Extract the [X, Y] coordinate from the center of the cell holding the provided text.  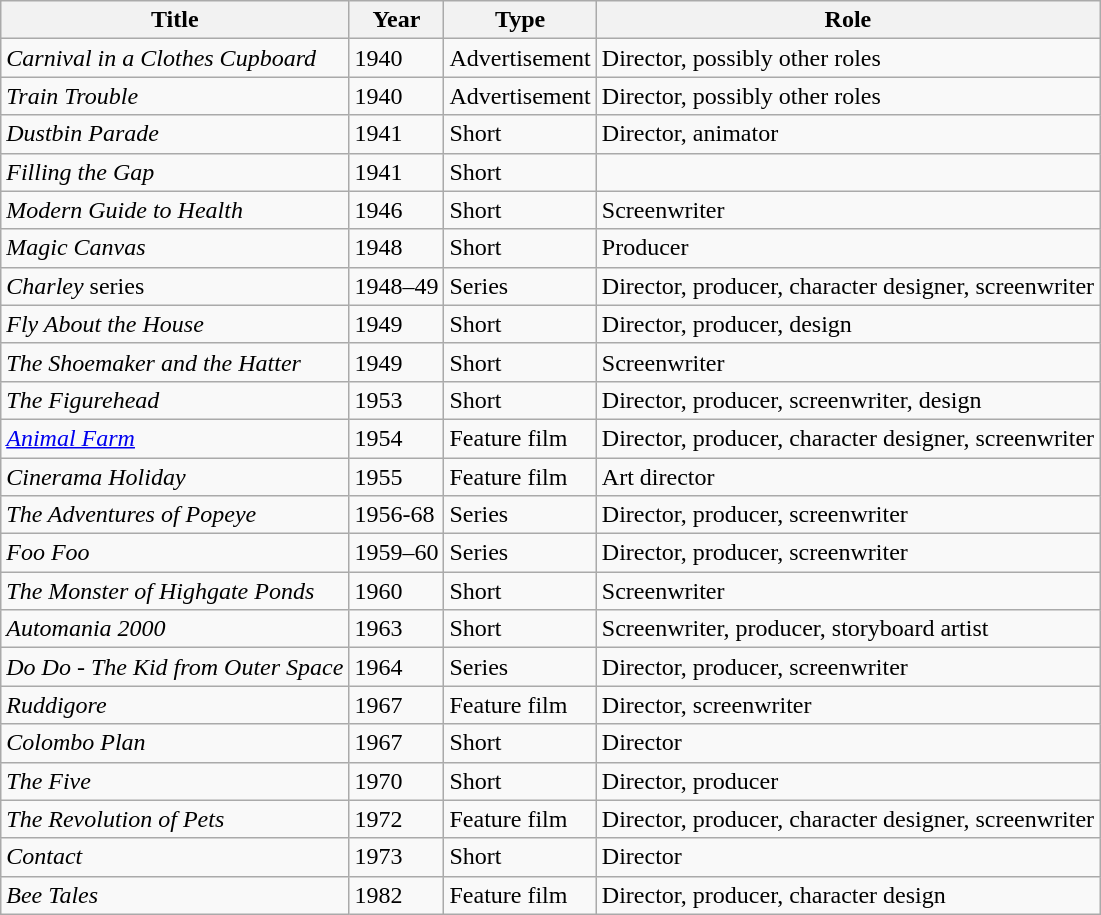
Producer [848, 248]
1964 [396, 667]
The Adventures of Popeye [175, 515]
Animal Farm [175, 438]
Director, animator [848, 134]
1960 [396, 591]
1963 [396, 629]
Dustbin Parade [175, 134]
Role [848, 20]
1972 [396, 819]
The Shoemaker and the Hatter [175, 362]
1970 [396, 781]
Magic Canvas [175, 248]
Carnival in a Clothes Cupboard [175, 58]
1948 [396, 248]
1954 [396, 438]
Charley series [175, 286]
Title [175, 20]
1948–49 [396, 286]
Director, producer, character design [848, 895]
Director, producer, screenwriter, design [848, 400]
Art director [848, 477]
Director, producer, design [848, 324]
The Five [175, 781]
Automania 2000 [175, 629]
1982 [396, 895]
Director, screenwriter [848, 705]
The Figurehead [175, 400]
1955 [396, 477]
1946 [396, 210]
Contact [175, 857]
Bee Tales [175, 895]
Ruddigore [175, 705]
Filling the Gap [175, 172]
Fly About the House [175, 324]
Foo Foo [175, 553]
1953 [396, 400]
Train Trouble [175, 96]
Screenwriter, producer, storyboard artist [848, 629]
Colombo Plan [175, 743]
Director, producer [848, 781]
Year [396, 20]
Cinerama Holiday [175, 477]
1956-68 [396, 515]
Do Do - The Kid from Outer Space [175, 667]
1973 [396, 857]
The Revolution of Pets [175, 819]
Type [520, 20]
The Monster of Highgate Ponds [175, 591]
1959–60 [396, 553]
Modern Guide to Health [175, 210]
